Return the (x, y) coordinate for the center point of the cell that contains the specified text.  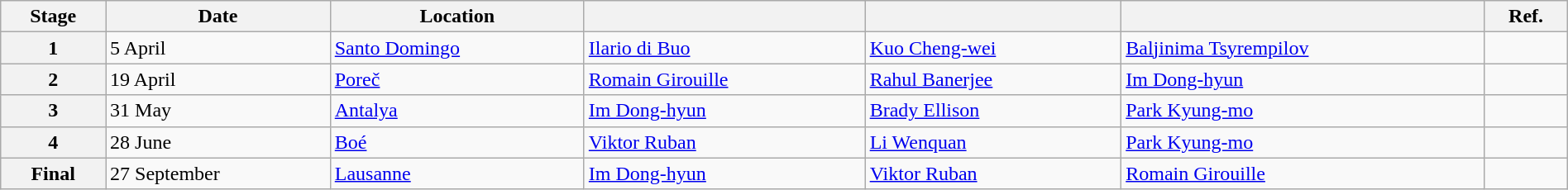
Kuo Cheng-wei (993, 48)
Ref. (1526, 17)
4 (53, 142)
1 (53, 48)
Ilario di Buo (724, 48)
Final (53, 173)
Location (457, 17)
31 May (218, 111)
Stage (53, 17)
2 (53, 79)
Li Wenquan (993, 142)
Date (218, 17)
Brady Ellison (993, 111)
Rahul Banerjee (993, 79)
Lausanne (457, 173)
3 (53, 111)
Antalya (457, 111)
5 April (218, 48)
Poreč (457, 79)
Santo Domingo (457, 48)
Boé (457, 142)
19 April (218, 79)
28 June (218, 142)
27 September (218, 173)
Baljinima Tsyrempilov (1303, 48)
